Scan for the cell matching the given text and deliver its [x, y] coordinate at center. 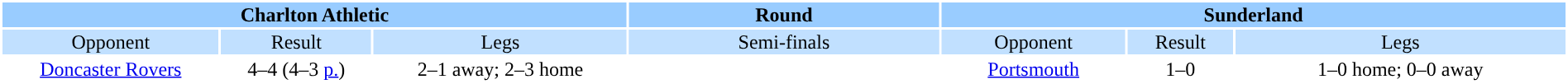
Charlton Athletic [314, 15]
1–0 [1180, 69]
2–1 away; 2–3 home [500, 69]
Sunderland [1254, 15]
Semi-finals [784, 42]
Round [784, 15]
4–4 (4–3 p.) [297, 69]
Doncaster Rovers [111, 69]
1–0 home; 0–0 away [1400, 69]
Portsmouth [1034, 69]
